Locate the cell with the specified text and output its [X, Y] center coordinate. 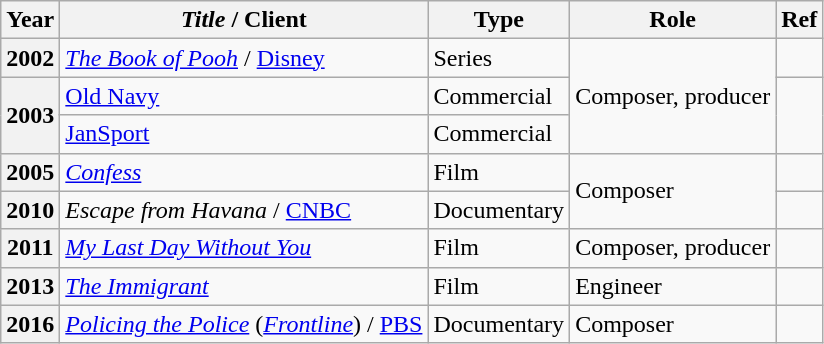
2010 [30, 210]
Ref [800, 20]
My Last Day Without You [244, 248]
Confess [244, 172]
2003 [30, 115]
Title / Client [244, 20]
2013 [30, 286]
Series [499, 58]
2002 [30, 58]
Role [673, 20]
The Book of Pooh / Disney [244, 58]
The Immigrant [244, 286]
Escape from Havana / CNBC [244, 210]
Year [30, 20]
Engineer [673, 286]
Type [499, 20]
2005 [30, 172]
Old Navy [244, 96]
2016 [30, 324]
JanSport [244, 134]
2011 [30, 248]
Policing the Police (Frontline) / PBS [244, 324]
